Extract the (x, y) coordinate from the center of the cell holding the provided text.  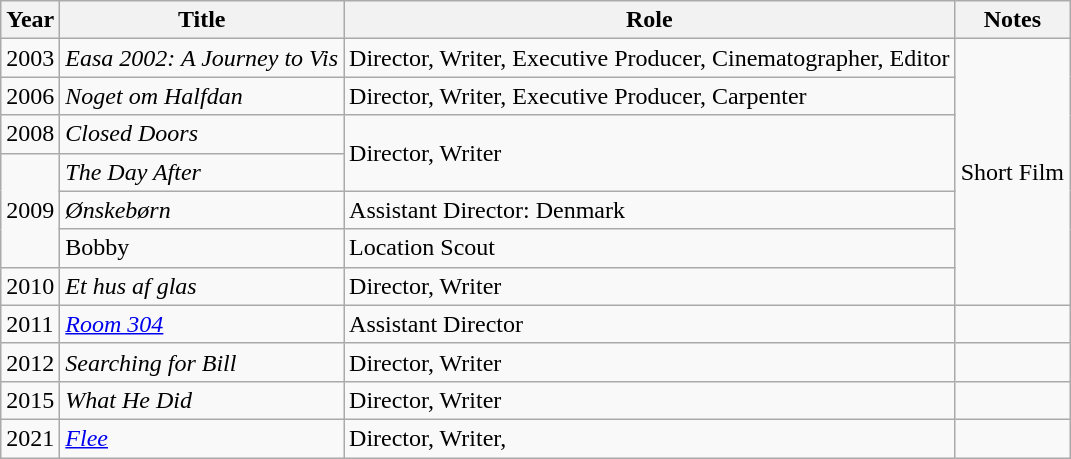
Searching for Bill (202, 362)
Flee (202, 438)
2011 (30, 324)
Year (30, 20)
Assistant Director: Denmark (650, 210)
Director, Writer, Executive Producer, Carpenter (650, 96)
Noget om Halfdan (202, 96)
Title (202, 20)
Easa 2002: A Journey to Vis (202, 58)
Room 304 (202, 324)
2006 (30, 96)
Bobby (202, 248)
2015 (30, 400)
2003 (30, 58)
2010 (30, 286)
2012 (30, 362)
Closed Doors (202, 134)
Ønskebørn (202, 210)
Assistant Director (650, 324)
2021 (30, 438)
2009 (30, 210)
Et hus af glas (202, 286)
Role (650, 20)
What He Did (202, 400)
The Day After (202, 172)
Director, Writer, Executive Producer, Cinematographer, Editor (650, 58)
Short Film (1012, 172)
2008 (30, 134)
Director, Writer, (650, 438)
Notes (1012, 20)
Location Scout (650, 248)
